Detect which cell encompasses the target text, then output its (x, y) center coordinate. 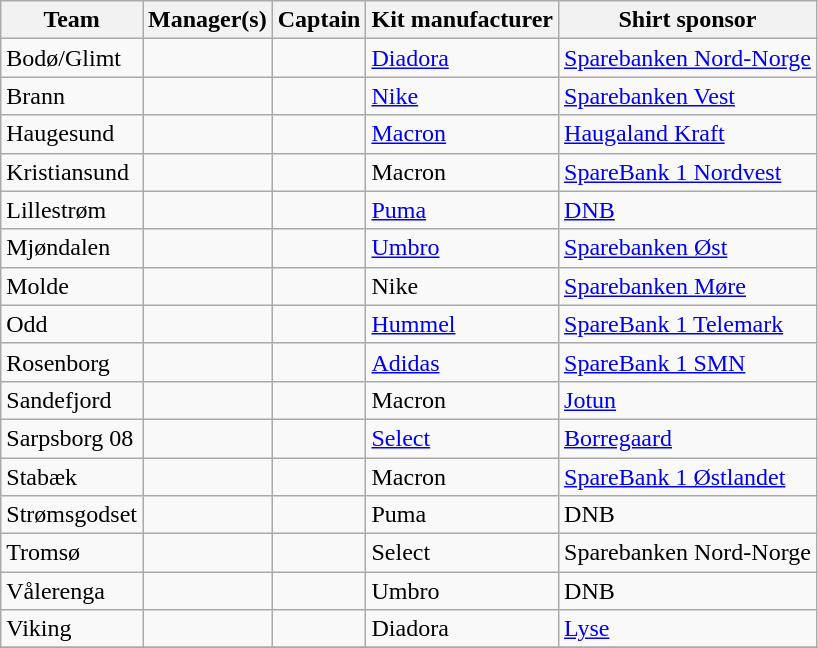
Odd (72, 324)
Sandefjord (72, 400)
Manager(s) (207, 20)
Haugaland Kraft (688, 134)
Molde (72, 286)
Sparebanken Vest (688, 96)
Adidas (462, 362)
Kristiansund (72, 172)
SpareBank 1 Telemark (688, 324)
Lyse (688, 629)
SpareBank 1 Nordvest (688, 172)
Strømsgodset (72, 515)
Vålerenga (72, 591)
Sparebanken Møre (688, 286)
Hummel (462, 324)
SpareBank 1 Østlandet (688, 477)
Jotun (688, 400)
Shirt sponsor (688, 20)
Team (72, 20)
Viking (72, 629)
Haugesund (72, 134)
Tromsø (72, 553)
Lillestrøm (72, 210)
Bodø/Glimt (72, 58)
Sarpsborg 08 (72, 438)
Stabæk (72, 477)
Captain (319, 20)
Brann (72, 96)
Sparebanken Øst (688, 248)
SpareBank 1 SMN (688, 362)
Mjøndalen (72, 248)
Kit manufacturer (462, 20)
Borregaard (688, 438)
Rosenborg (72, 362)
